Capture the cell that displays the provided text and extract its (x, y) central coordinate. 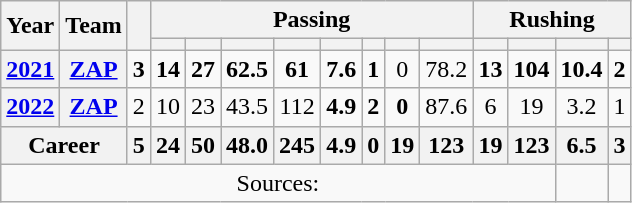
23 (202, 107)
Team (94, 26)
13 (490, 69)
24 (168, 145)
10.4 (582, 69)
Sources: (278, 183)
2022 (30, 107)
245 (298, 145)
78.2 (446, 69)
7.6 (342, 69)
48.0 (248, 145)
Year (30, 26)
50 (202, 145)
6 (490, 107)
2021 (30, 69)
112 (298, 107)
61 (298, 69)
3.2 (582, 107)
43.5 (248, 107)
5 (138, 145)
10 (168, 107)
6.5 (582, 145)
Passing (311, 20)
104 (532, 69)
Career (64, 145)
27 (202, 69)
14 (168, 69)
87.6 (446, 107)
62.5 (248, 69)
Rushing (552, 20)
